Provide the (X, Y) coordinate of the cell's center where the given text is located.  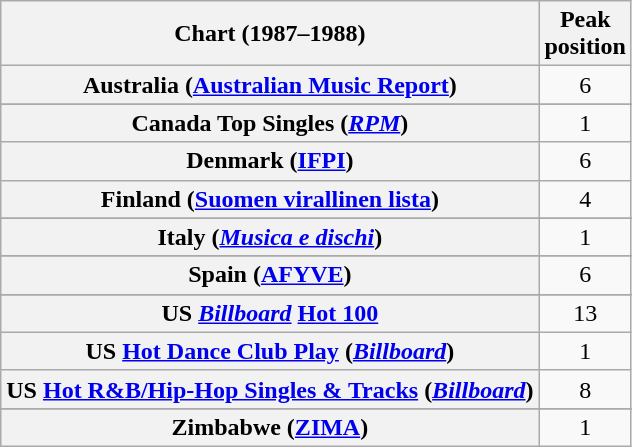
Italy (Musica e dischi) (270, 237)
8 (585, 389)
4 (585, 199)
Chart (1987–1988) (270, 34)
Zimbabwe (ZIMA) (270, 427)
Peakposition (585, 34)
Spain (AFYVE) (270, 275)
US Billboard Hot 100 (270, 313)
Denmark (IFPI) (270, 161)
US Hot R&B/Hip-Hop Singles & Tracks (Billboard) (270, 389)
Finland (Suomen virallinen lista) (270, 199)
Australia (Australian Music Report) (270, 85)
US Hot Dance Club Play (Billboard) (270, 351)
13 (585, 313)
Canada Top Singles (RPM) (270, 123)
